From the cell containing the given text, extract its center point as [x, y] coordinate. 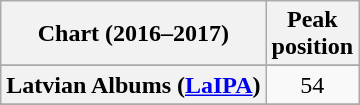
54 [312, 85]
Chart (2016–2017) [134, 34]
Peak position [312, 34]
Latvian Albums (LaIPA) [134, 85]
